Identify which cell holds the provided text, then report its (X, Y) central coordinate. 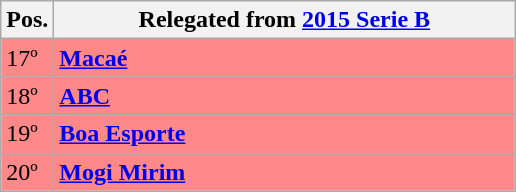
Mogi Mirim (284, 172)
17º (28, 58)
ABC (284, 96)
Relegated from 2015 Serie B (284, 20)
Boa Esporte (284, 134)
Pos. (28, 20)
20º (28, 172)
19º (28, 134)
Macaé (284, 58)
18º (28, 96)
